Provide the [X, Y] coordinate of the cell's center where the given text is located.  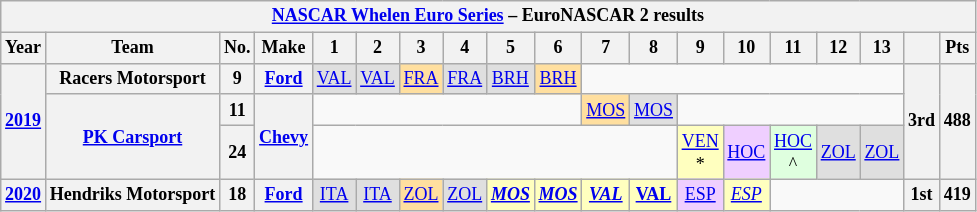
5 [511, 48]
Team [132, 48]
Chevy [284, 136]
3rd [922, 121]
6 [558, 48]
2019 [24, 121]
18 [238, 194]
HOC^ [794, 152]
2 [378, 48]
13 [882, 48]
NASCAR Whelen Euro Series – EuroNASCAR 2 results [488, 16]
10 [746, 48]
419 [957, 194]
Make [284, 48]
No. [238, 48]
488 [957, 121]
3 [421, 48]
2020 [24, 194]
PK Carsport [132, 136]
7 [606, 48]
HOC [746, 152]
Pts [957, 48]
Year [24, 48]
24 [238, 152]
12 [838, 48]
Hendriks Motorsport [132, 194]
VEN* [700, 152]
1 [334, 48]
4 [465, 48]
Racers Motorsport [132, 78]
1st [922, 194]
8 [654, 48]
